Identify which cell holds the provided text, then report its (X, Y) central coordinate. 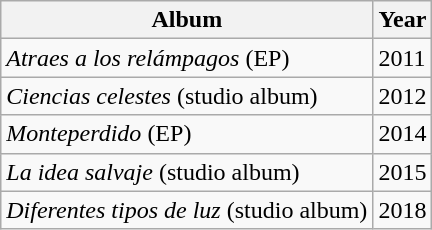
Year (402, 20)
Ciencias celestes (studio album) (187, 96)
2011 (402, 58)
2012 (402, 96)
Monteperdido (EP) (187, 134)
Atraes a los relámpagos (EP) (187, 58)
2015 (402, 172)
Diferentes tipos de luz (studio album) (187, 210)
2018 (402, 210)
La idea salvaje (studio album) (187, 172)
Album (187, 20)
2014 (402, 134)
